From the cell containing the given text, extract its center point as (X, Y) coordinate. 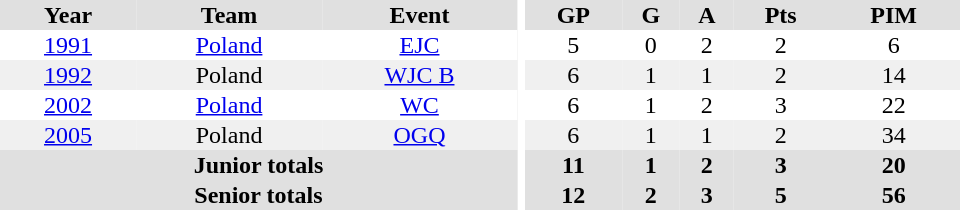
WJC B (420, 75)
Senior totals (258, 195)
56 (894, 195)
OGQ (420, 135)
Pts (780, 15)
2002 (68, 105)
EJC (420, 45)
GP (574, 15)
14 (894, 75)
1992 (68, 75)
0 (651, 45)
Event (420, 15)
Junior totals (258, 165)
PIM (894, 15)
2005 (68, 135)
Team (229, 15)
G (651, 15)
22 (894, 105)
WC (420, 105)
20 (894, 165)
Year (68, 15)
34 (894, 135)
1991 (68, 45)
A (707, 15)
12 (574, 195)
11 (574, 165)
